Output the [x, y] coordinate of the center of the cell containing the given text.  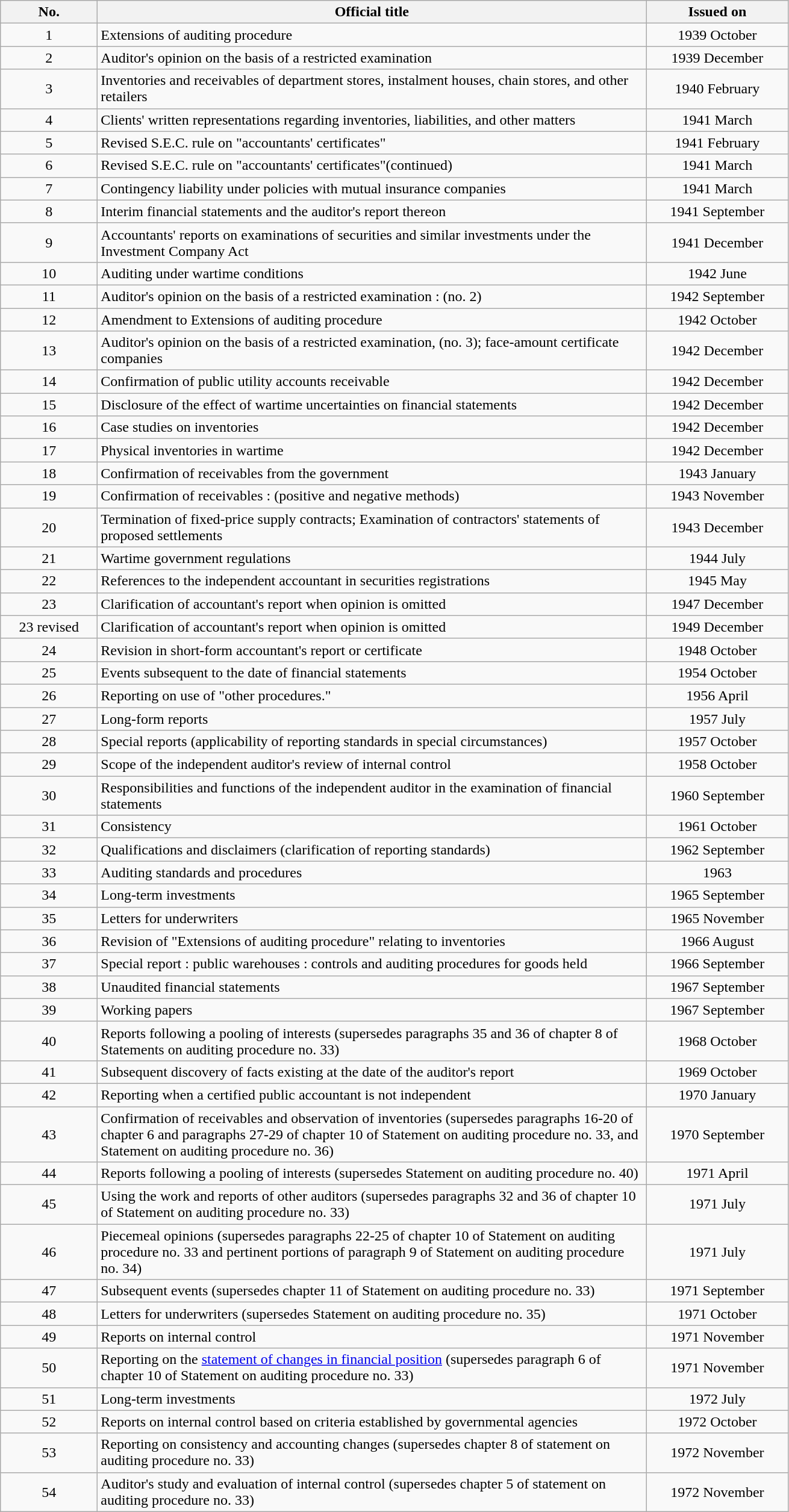
43 [49, 1134]
1966 August [717, 941]
Auditor's opinion on the basis of a restricted examination : (no. 2) [372, 296]
4 [49, 120]
Official title [372, 12]
Accountants' reports on examinations of securities and similar investments under the Investment Company Act [372, 242]
Interim financial statements and the auditor's report thereon [372, 211]
Revised S.E.C. rule on "accountants' certificates" [372, 143]
Subsequent events (supersedes chapter 11 of Statement on auditing procedure no. 33) [372, 1291]
Inventories and receivables of department stores, instalment houses, chain stores, and other retailers [372, 89]
Reports on internal control [372, 1337]
1971 April [717, 1174]
Scope of the independent auditor's review of internal control [372, 765]
15 [49, 405]
54 [49, 1492]
27 [49, 718]
1972 July [717, 1399]
34 [49, 895]
1947 December [717, 604]
51 [49, 1399]
Disclosure of the effect of wartime uncertainties on financial statements [372, 405]
Revision in short-form accountant's report or certificate [372, 650]
Confirmation of public utility accounts receivable [372, 382]
Reporting when a certified public accountant is not independent [372, 1095]
31 [49, 827]
Reports following a pooling of interests (supersedes Statement on auditing procedure no. 40) [372, 1174]
52 [49, 1422]
Auditing under wartime conditions [372, 273]
7 [49, 188]
30 [49, 796]
1942 September [717, 296]
45 [49, 1204]
26 [49, 695]
1943 November [717, 496]
Revision of "Extensions of auditing procedure" relating to inventories [372, 941]
Confirmation of receivables from the government [372, 473]
1970 September [717, 1134]
1968 October [717, 1041]
22 [49, 581]
1962 September [717, 850]
53 [49, 1452]
Events subsequent to the date of financial statements [372, 673]
20 [49, 527]
1957 October [717, 742]
Extensions of auditing procedure [372, 35]
23 [49, 604]
12 [49, 320]
1960 September [717, 796]
21 [49, 558]
Letters for underwriters (supersedes Statement on auditing procedure no. 35) [372, 1314]
Reporting on use of "other procedures." [372, 695]
1941 September [717, 211]
24 [49, 650]
1 [49, 35]
14 [49, 382]
25 [49, 673]
38 [49, 987]
40 [49, 1041]
1943 January [717, 473]
Revised S.E.C. rule on "accountants' certificates"(continued) [372, 166]
Subsequent discovery of facts existing at the date of the auditor's report [372, 1072]
Responsibilities and functions of the independent auditor in the examination of financial statements [372, 796]
19 [49, 496]
2 [49, 58]
35 [49, 918]
1957 July [717, 718]
29 [49, 765]
11 [49, 296]
1949 December [717, 627]
16 [49, 428]
1972 October [717, 1422]
44 [49, 1174]
47 [49, 1291]
1942 October [717, 320]
39 [49, 1010]
23 revised [49, 627]
10 [49, 273]
1939 December [717, 58]
Letters for underwriters [372, 918]
Qualifications and disclaimers (clarification of reporting standards) [372, 850]
Amendment to Extensions of auditing procedure [372, 320]
Termination of fixed-price supply contracts; Examination of contractors' statements of proposed settlements [372, 527]
Physical inventories in wartime [372, 450]
1961 October [717, 827]
33 [49, 873]
No. [49, 12]
Auditor's opinion on the basis of a restricted examination, (no. 3); face-amount certificate companies [372, 350]
Reporting on consistency and accounting changes (supersedes chapter 8 of statement on auditing procedure no. 33) [372, 1452]
1965 November [717, 918]
Case studies on inventories [372, 428]
3 [49, 89]
Special report : public warehouses : controls and auditing procedures for goods held [372, 964]
1970 January [717, 1095]
1942 June [717, 273]
Clients' written representations regarding inventories, liabilities, and other matters [372, 120]
32 [49, 850]
18 [49, 473]
41 [49, 1072]
50 [49, 1368]
Consistency [372, 827]
9 [49, 242]
36 [49, 941]
1969 October [717, 1072]
Reporting on the statement of changes in financial position (supersedes paragraph 6 of chapter 10 of Statement on auditing procedure no. 33) [372, 1368]
28 [49, 742]
1939 October [717, 35]
1940 February [717, 89]
Confirmation of receivables : (positive and negative methods) [372, 496]
37 [49, 964]
Reports on internal control based on criteria established by governmental agencies [372, 1422]
1941 February [717, 143]
References to the independent accountant in securities registrations [372, 581]
Working papers [372, 1010]
46 [49, 1252]
1945 May [717, 581]
Reports following a pooling of interests (supersedes paragraphs 35 and 36 of chapter 8 of Statements on auditing procedure no. 33) [372, 1041]
1965 September [717, 895]
1958 October [717, 765]
1944 July [717, 558]
42 [49, 1095]
1956 April [717, 695]
1971 September [717, 1291]
1948 October [717, 650]
1954 October [717, 673]
13 [49, 350]
1971 October [717, 1314]
1966 September [717, 964]
Wartime government regulations [372, 558]
1943 December [717, 527]
Auditor's study and evaluation of internal control (supersedes chapter 5 of statement on auditing procedure no. 33) [372, 1492]
8 [49, 211]
Using the work and reports of other auditors (supersedes paragraphs 32 and 36 of chapter 10 of Statement on auditing procedure no. 33) [372, 1204]
49 [49, 1337]
Unaudited financial statements [372, 987]
1941 December [717, 242]
6 [49, 166]
17 [49, 450]
48 [49, 1314]
Long-form reports [372, 718]
Issued on [717, 12]
Special reports (applicability of reporting standards in special circumstances) [372, 742]
1963 [717, 873]
5 [49, 143]
Contingency liability under policies with mutual insurance companies [372, 188]
Auditing standards and procedures [372, 873]
Auditor's opinion on the basis of a restricted examination [372, 58]
